Extract the [X, Y] coordinate from the center of the cell holding the provided text.  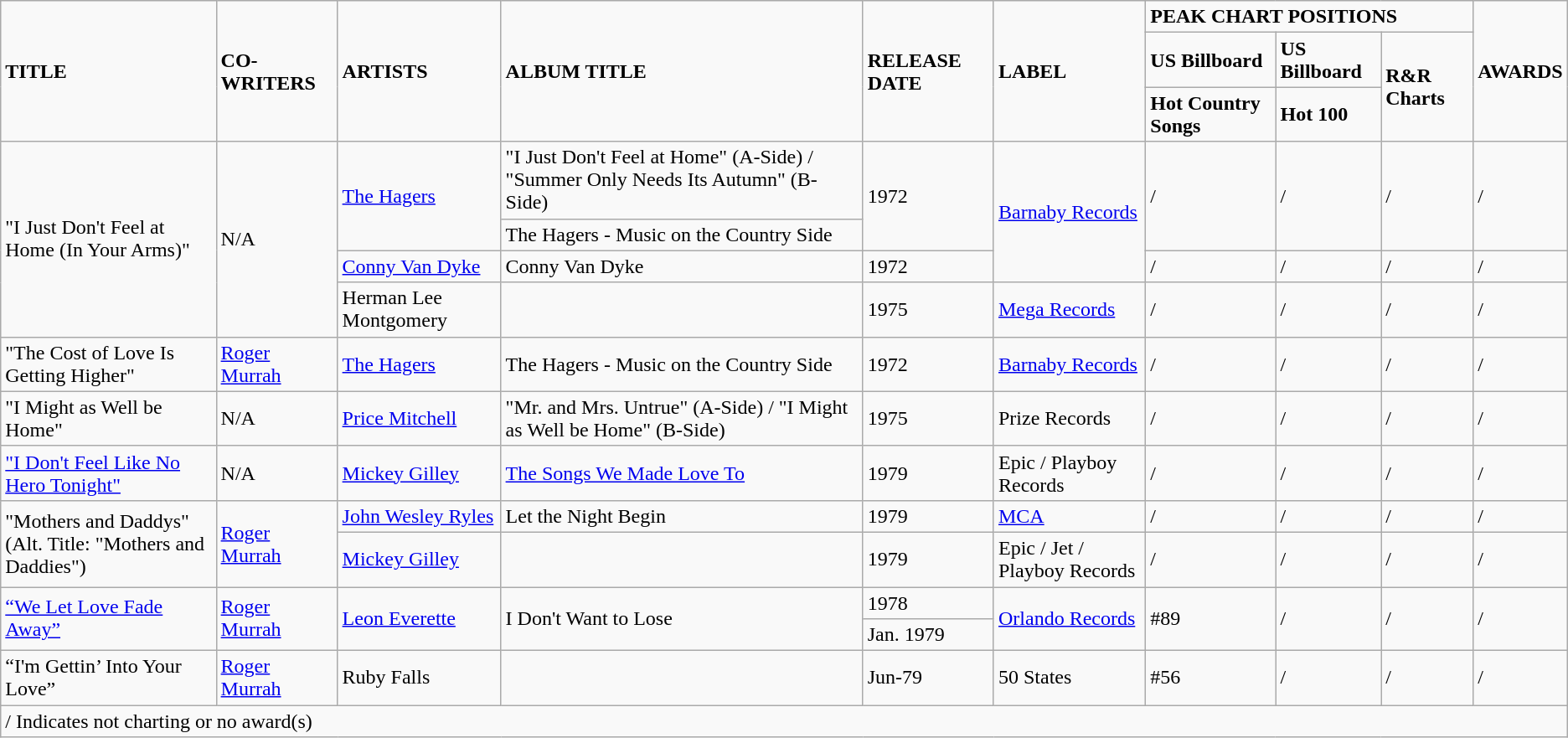
Herman Lee Montgomery [419, 310]
AWARDS [1521, 71]
50 States [1069, 679]
/ Indicates not charting or no award(s) [784, 721]
Epic / Jet / Playboy Records [1069, 560]
Let the Night Begin [682, 516]
Ruby Falls [419, 679]
Hot Country Songs [1211, 114]
"I Might as Well be Home" [109, 419]
"Mr. and Mrs. Untrue" (A-Side) / "I Might as Well be Home" (B-Side) [682, 419]
I Don't Want to Lose [682, 618]
Leon Everette [419, 618]
The Songs We Made Love To [682, 472]
Prize Records [1069, 419]
LABEL [1069, 71]
Jan. 1979 [928, 635]
"Mothers and Daddys"(Alt. Title: "Mothers and Daddies") [109, 543]
“I'm Gettin’ Into Your Love” [109, 679]
Jun-79 [928, 679]
“We Let Love Fade Away” [109, 618]
TITLE [109, 71]
Hot 100 [1328, 114]
"I Don't Feel Like No Hero Tonight" [109, 472]
#89 [1211, 618]
Epic / Playboy Records [1069, 472]
MCA [1069, 516]
"I Just Don't Feel at Home (In Your Arms)" [109, 240]
RELEASE DATE [928, 71]
ARTISTS [419, 71]
R&R Charts [1427, 87]
John Wesley Ryles [419, 516]
ALBUM TITLE [682, 71]
Price Mitchell [419, 419]
"I Just Don't Feel at Home" (A-Side) / "Summer Only Needs Its Autumn" (B-Side) [682, 180]
Mega Records [1069, 310]
#56 [1211, 679]
1978 [928, 602]
Orlando Records [1069, 618]
PEAK CHART POSITIONS [1310, 17]
CO-WRITERS [276, 71]
"The Cost of Love Is Getting Higher" [109, 364]
